Pinpoint the cell where the given text exists, returning its (x, y) midpoint coordinate. 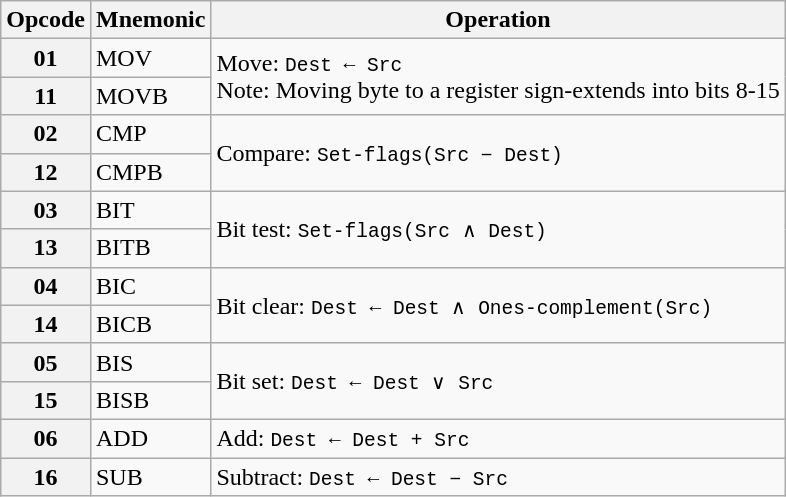
CMP (150, 134)
ADD (150, 438)
02 (46, 134)
15 (46, 400)
SUB (150, 477)
CMPB (150, 172)
Opcode (46, 20)
13 (46, 248)
BICB (150, 324)
Subtract: Dest ← Dest − Src (498, 477)
Compare: Set-flags(Src − Dest) (498, 153)
BISB (150, 400)
11 (46, 96)
BIT (150, 210)
BITB (150, 248)
03 (46, 210)
12 (46, 172)
06 (46, 438)
05 (46, 362)
Bit test: Set-flags(Src ∧ Dest) (498, 229)
Operation (498, 20)
01 (46, 58)
MOV (150, 58)
14 (46, 324)
04 (46, 286)
Bit set: Dest ← Dest ∨ Src (498, 381)
16 (46, 477)
BIC (150, 286)
Move: Dest ← SrcNote: Moving byte to a register sign-extends into bits 8-15 (498, 77)
Add: Dest ← Dest + Src (498, 438)
Bit clear: Dest ← Dest ∧ Ones-complement(Src) (498, 305)
MOVB (150, 96)
BIS (150, 362)
Mnemonic (150, 20)
